Find where the given text appears and provide that cell's center as (x, y) coordinate. 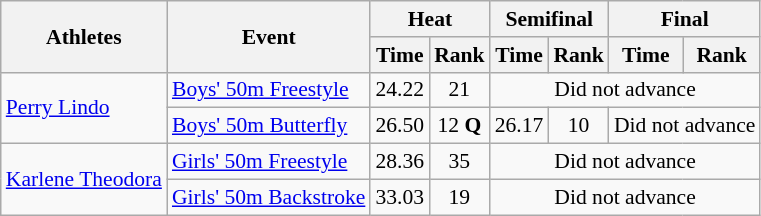
26.50 (400, 126)
19 (460, 197)
Karlene Theodora (84, 180)
Perry Lindo (84, 108)
Heat (430, 19)
Girls' 50m Backstroke (268, 197)
35 (460, 162)
Semifinal (550, 19)
12 Q (460, 126)
26.17 (520, 126)
Athletes (84, 36)
21 (460, 90)
10 (578, 126)
Boys' 50m Butterfly (268, 126)
28.36 (400, 162)
Final (685, 19)
Girls' 50m Freestyle (268, 162)
Boys' 50m Freestyle (268, 90)
24.22 (400, 90)
Event (268, 36)
33.03 (400, 197)
